Scan for the cell matching the given text and deliver its [X, Y] coordinate at center. 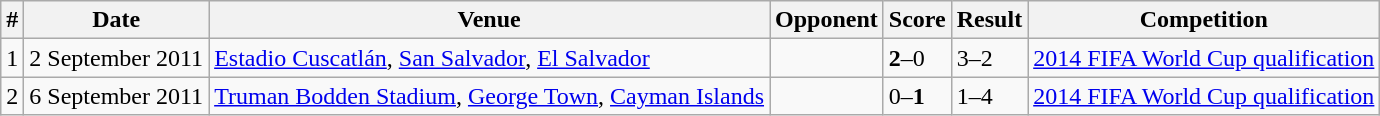
6 September 2011 [116, 96]
Date [116, 20]
2–0 [917, 58]
Opponent [827, 20]
0–1 [917, 96]
3–2 [989, 58]
Truman Bodden Stadium, George Town, Cayman Islands [490, 96]
Competition [1204, 20]
Score [917, 20]
2 [12, 96]
Result [989, 20]
2 September 2011 [116, 58]
Estadio Cuscatlán, San Salvador, El Salvador [490, 58]
# [12, 20]
Venue [490, 20]
1 [12, 58]
1–4 [989, 96]
